Provide the [x, y] coordinate of the cell's center where the given text is located.  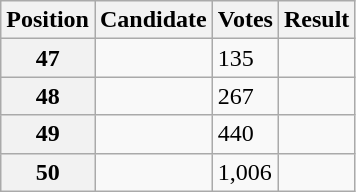
47 [48, 58]
135 [245, 58]
50 [48, 172]
Candidate [153, 20]
49 [48, 134]
440 [245, 134]
Position [48, 20]
Votes [245, 20]
48 [48, 96]
267 [245, 96]
Result [316, 20]
1,006 [245, 172]
